Return [x, y] of the center of cell containing provided text 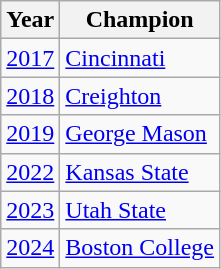
George Mason [140, 134]
2023 [30, 210]
2019 [30, 134]
Utah State [140, 210]
2018 [30, 96]
2024 [30, 248]
Boston College [140, 248]
Year [30, 20]
Creighton [140, 96]
2017 [30, 58]
Champion [140, 20]
Kansas State [140, 172]
Cincinnati [140, 58]
2022 [30, 172]
